For the text-containing cell, return its midpoint in (x, y) coordinate format. 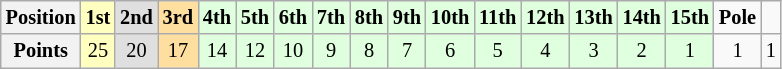
3 (593, 51)
25 (98, 51)
8 (369, 51)
5 (498, 51)
2 (642, 51)
5th (255, 17)
13th (593, 17)
8th (369, 17)
17 (178, 51)
4 (545, 51)
7 (407, 51)
12 (255, 51)
6 (450, 51)
11th (498, 17)
12th (545, 17)
Points (41, 51)
10th (450, 17)
Position (41, 17)
3rd (178, 17)
14 (217, 51)
Pole (738, 17)
14th (642, 17)
6th (293, 17)
9 (331, 51)
9th (407, 17)
7th (331, 17)
2nd (136, 17)
4th (217, 17)
1st (98, 17)
10 (293, 51)
20 (136, 51)
15th (690, 17)
